Return the [X, Y] coordinate for the center point of the cell that contains the specified text.  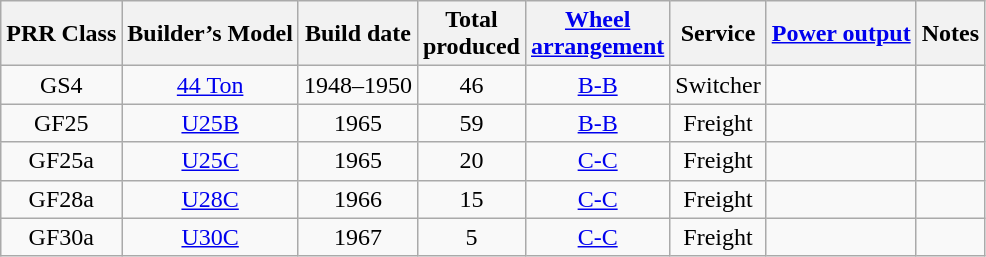
15 [471, 199]
Builder’s Model [210, 34]
46 [471, 85]
Notes [950, 34]
U25C [210, 161]
PRR Class [62, 34]
44 Ton [210, 85]
U25B [210, 123]
GS4 [62, 85]
1948–1950 [358, 85]
GF30a [62, 237]
Wheelarrangement [597, 34]
Switcher [718, 85]
GF25a [62, 161]
1967 [358, 237]
GF25 [62, 123]
5 [471, 237]
U28C [210, 199]
Totalproduced [471, 34]
59 [471, 123]
20 [471, 161]
Power output [841, 34]
1966 [358, 199]
GF28a [62, 199]
U30C [210, 237]
Build date [358, 34]
Service [718, 34]
